Locate the cell with the specified text and output its (X, Y) center coordinate. 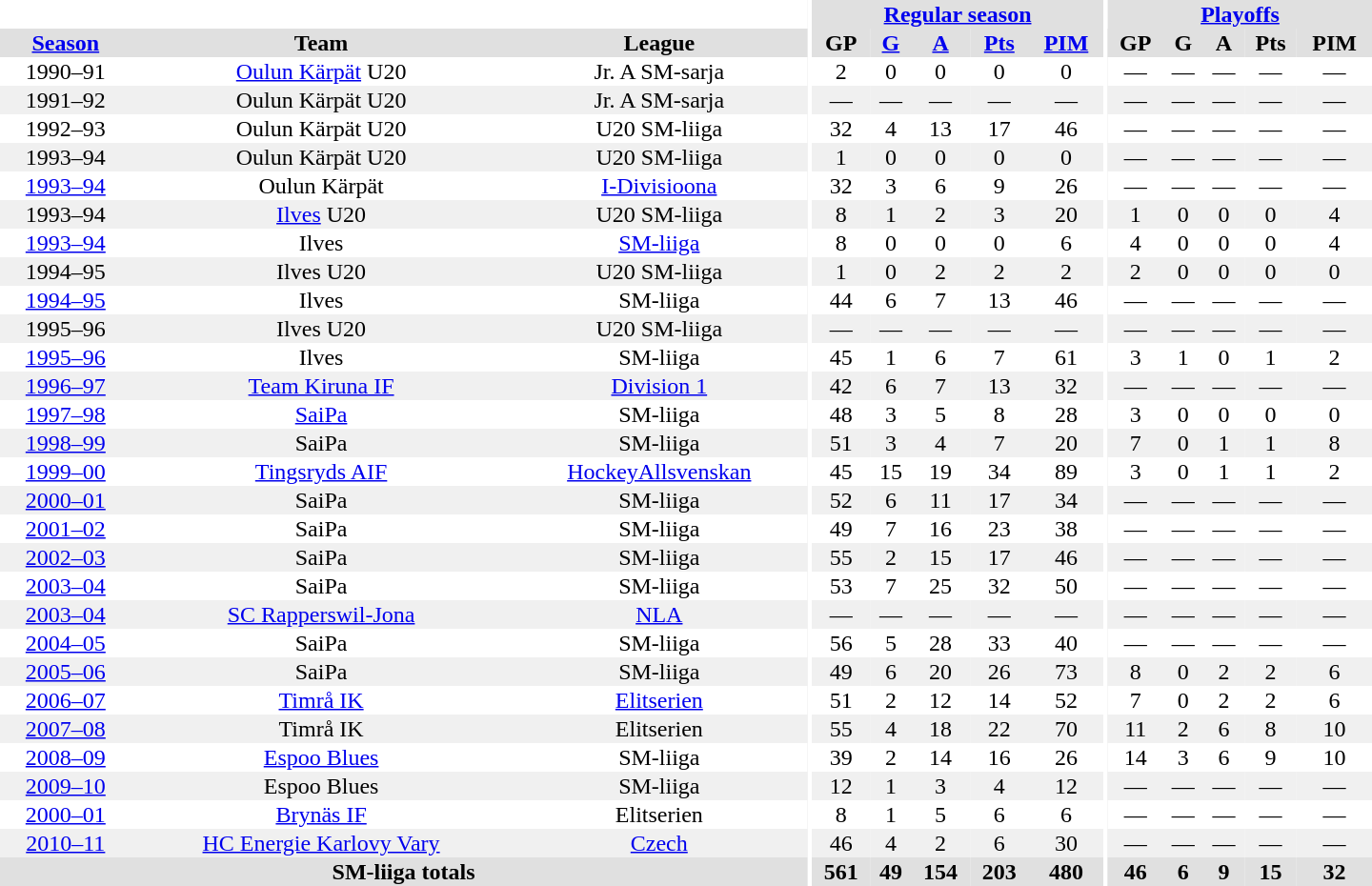
22 (999, 729)
2009–10 (66, 786)
203 (999, 872)
League (659, 43)
1992–93 (66, 129)
42 (841, 386)
40 (1067, 643)
NLA (659, 614)
Regular season (958, 14)
2005–06 (66, 672)
Tingsryds AIF (322, 472)
23 (999, 529)
I-Divisioona (659, 186)
2004–05 (66, 643)
1996–97 (66, 386)
89 (1067, 472)
Brynäs IF (322, 815)
2001–02 (66, 529)
38 (1067, 529)
Team (322, 43)
30 (1067, 843)
Division 1 (659, 386)
70 (1067, 729)
50 (1067, 586)
1997–98 (66, 414)
561 (841, 872)
44 (841, 300)
25 (940, 586)
1999–00 (66, 472)
HockeyAllsvenskan (659, 472)
56 (841, 643)
SC Rapperswil-Jona (322, 614)
HC Energie Karlovy Vary (322, 843)
48 (841, 414)
19 (940, 472)
39 (841, 757)
2008–09 (66, 757)
1998–99 (66, 443)
Team Kiruna IF (322, 386)
480 (1067, 872)
53 (841, 586)
Oulun Kärpät (322, 186)
Playoffs (1241, 14)
18 (940, 729)
73 (1067, 672)
Season (66, 43)
2006–07 (66, 700)
1990–91 (66, 71)
Czech (659, 843)
2002–03 (66, 557)
33 (999, 643)
1991–92 (66, 100)
2010–11 (66, 843)
2007–08 (66, 729)
154 (940, 872)
SM-liiga totals (404, 872)
61 (1067, 357)
